Locate the cell with the specified text and output its [x, y] center coordinate. 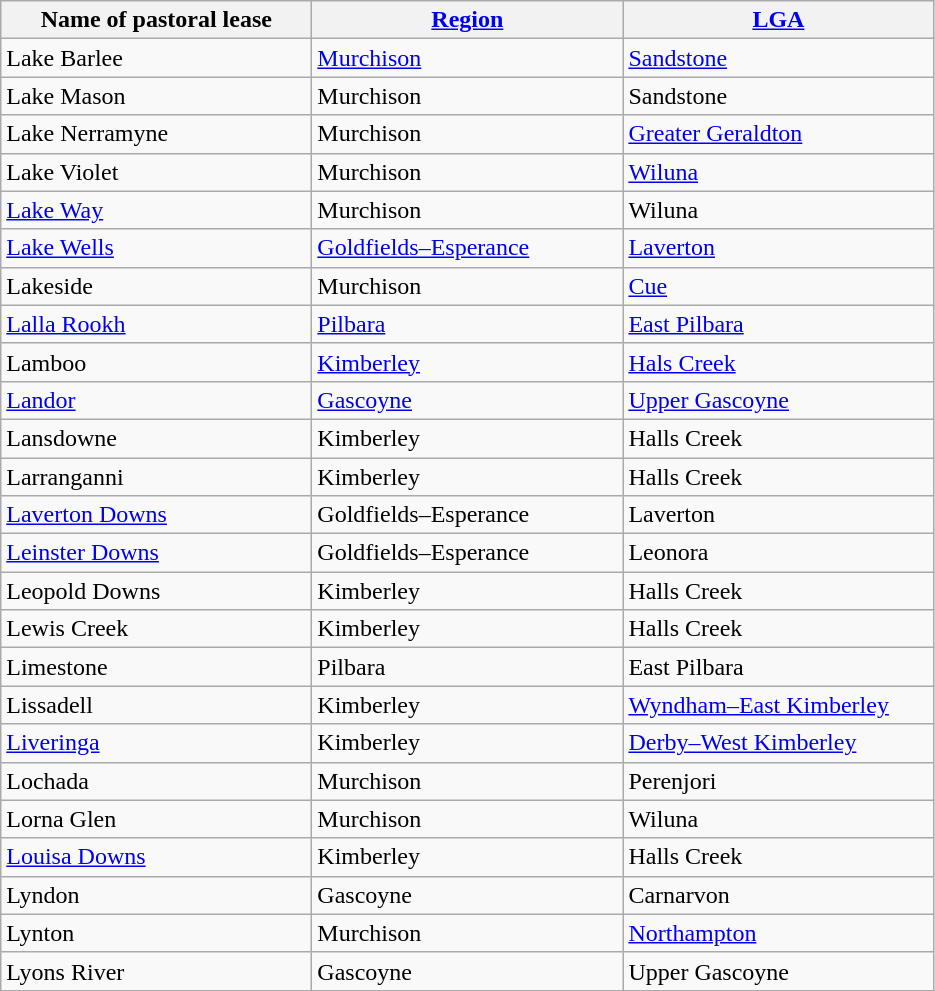
Lewis Creek [156, 629]
Lake Nerramyne [156, 134]
Cue [778, 286]
Laverton Downs [156, 515]
Lake Mason [156, 96]
Leinster Downs [156, 553]
Lamboo [156, 362]
Lorna Glen [156, 819]
Louisa Downs [156, 857]
Lissadell [156, 705]
Leonora [778, 553]
Leopold Downs [156, 591]
Limestone [156, 667]
Lansdowne [156, 438]
Hals Creek [778, 362]
Northampton [778, 933]
Liveringa [156, 743]
Wyndham–East Kimberley [778, 705]
Name of pastoral lease [156, 20]
Lochada [156, 781]
LGA [778, 20]
Lake Violet [156, 172]
Perenjori [778, 781]
Larranganni [156, 477]
Lake Wells [156, 248]
Lakeside [156, 286]
Lalla Rookh [156, 324]
Lake Way [156, 210]
Landor [156, 400]
Lyndon [156, 895]
Derby–West Kimberley [778, 743]
Lake Barlee [156, 58]
Lynton [156, 933]
Region [468, 20]
Lyons River [156, 971]
Greater Geraldton [778, 134]
Carnarvon [778, 895]
